From the cell containing the given text, extract its center point as (x, y) coordinate. 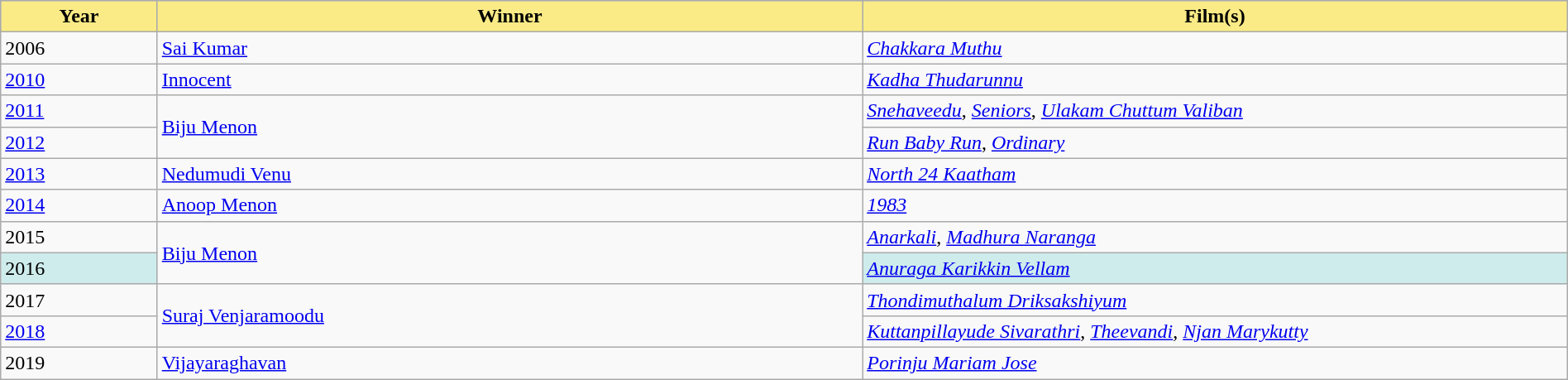
2013 (79, 174)
Anuraga Karikkin Vellam (1216, 268)
1983 (1216, 205)
Kuttanpillayude Sivarathri, Theevandi, Njan Marykutty (1216, 331)
Run Baby Run, Ordinary (1216, 142)
Snehaveedu, Seniors, Ulakam Chuttum Valiban (1216, 111)
Suraj Venjaramoodu (509, 315)
2006 (79, 48)
Winner (509, 17)
2016 (79, 268)
Thondimuthalum Driksakshiyum (1216, 300)
2015 (79, 237)
2014 (79, 205)
Anoop Menon (509, 205)
Innocent (509, 79)
Chakkara Muthu (1216, 48)
2019 (79, 363)
2017 (79, 300)
Year (79, 17)
2012 (79, 142)
Porinju Mariam Jose (1216, 363)
2011 (79, 111)
2018 (79, 331)
Anarkali, Madhura Naranga (1216, 237)
North 24 Kaatham (1216, 174)
Sai Kumar (509, 48)
2010 (79, 79)
Nedumudi Venu (509, 174)
Film(s) (1216, 17)
Vijayaraghavan (509, 363)
Kadha Thudarunnu (1216, 79)
